Pinpoint the cell where the given text exists, returning its (x, y) midpoint coordinate. 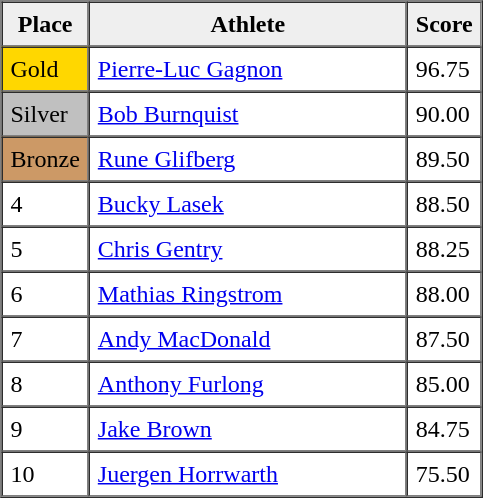
Pierre-Luc Gagnon (248, 68)
88.00 (444, 294)
Juergen Horrwarth (248, 474)
96.75 (444, 68)
6 (46, 294)
Silver (46, 114)
Rune Glifberg (248, 158)
Andy MacDonald (248, 338)
5 (46, 248)
88.50 (444, 204)
4 (46, 204)
87.50 (444, 338)
85.00 (444, 384)
Anthony Furlong (248, 384)
Bronze (46, 158)
Athlete (248, 24)
10 (46, 474)
7 (46, 338)
75.50 (444, 474)
Chris Gentry (248, 248)
84.75 (444, 428)
Bucky Lasek (248, 204)
Gold (46, 68)
88.25 (444, 248)
90.00 (444, 114)
Bob Burnquist (248, 114)
Score (444, 24)
Mathias Ringstrom (248, 294)
Place (46, 24)
89.50 (444, 158)
Jake Brown (248, 428)
8 (46, 384)
9 (46, 428)
